Extract the (x, y) coordinate from the center of the cell holding the provided text.  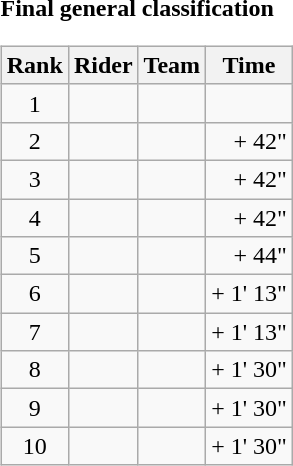
Rider (103, 65)
7 (34, 332)
1 (34, 103)
2 (34, 141)
Team (172, 65)
4 (34, 217)
Time (250, 65)
10 (34, 446)
8 (34, 370)
Rank (34, 65)
3 (34, 179)
9 (34, 408)
5 (34, 256)
+ 44" (250, 256)
6 (34, 294)
